Pinpoint the cell where the given text exists, returning its [X, Y] midpoint coordinate. 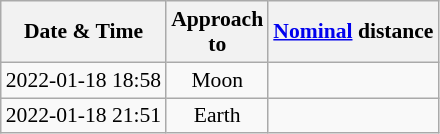
Approachto [217, 32]
Earth [217, 116]
Date & Time [84, 32]
2022-01-18 21:51 [84, 116]
2022-01-18 18:58 [84, 80]
Moon [217, 80]
Nominal distance [353, 32]
